Find where the given text appears and provide that cell's center as [X, Y] coordinate. 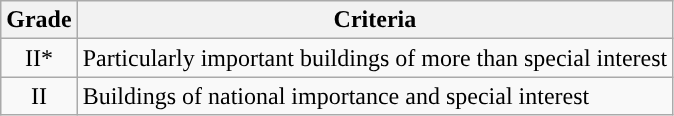
Criteria [375, 20]
Buildings of national importance and special interest [375, 96]
Grade [39, 20]
II* [39, 58]
Particularly important buildings of more than special interest [375, 58]
II [39, 96]
